Search for the cell housing the specified text and yield its [x, y] center coordinate. 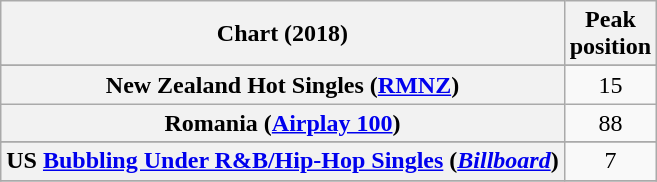
Romania (Airplay 100) [282, 123]
New Zealand Hot Singles (RMNZ) [282, 85]
Peakposition [610, 34]
88 [610, 123]
Chart (2018) [282, 34]
7 [610, 161]
15 [610, 85]
US Bubbling Under R&B/Hip-Hop Singles (Billboard) [282, 161]
